Capture the cell that displays the provided text and extract its (x, y) central coordinate. 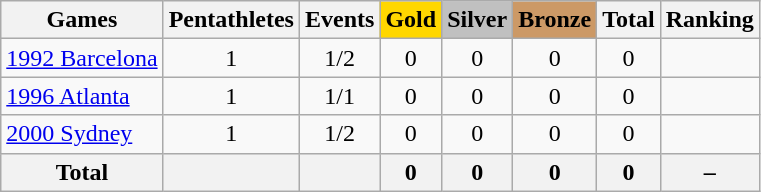
Ranking (710, 20)
Silver (478, 20)
1992 Barcelona (82, 58)
Pentathletes (231, 20)
Games (82, 20)
2000 Sydney (82, 134)
Bronze (555, 20)
1/1 (339, 96)
– (710, 172)
Gold (411, 20)
Events (339, 20)
1996 Atlanta (82, 96)
